Extract the [X, Y] coordinate from the center of the cell holding the provided text.  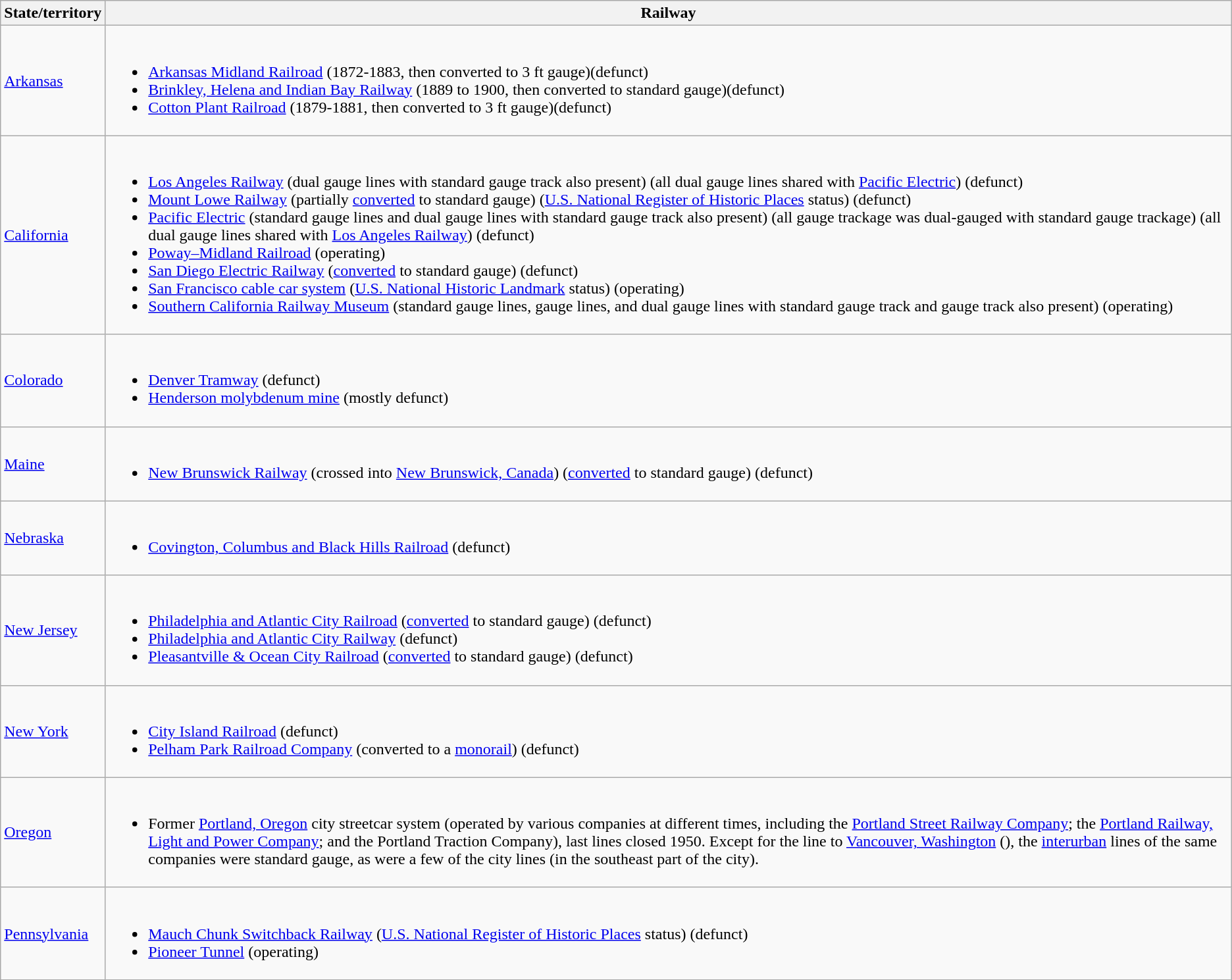
Oregon [53, 832]
New York [53, 731]
Pennsylvania [53, 933]
Covington, Columbus and Black Hills Railroad (defunct) [669, 538]
State/territory [53, 13]
Railway [669, 13]
New Brunswick Railway (crossed into New Brunswick, Canada) (converted to standard gauge) (defunct) [669, 463]
New Jersey [53, 631]
California [53, 235]
Colorado [53, 380]
Maine [53, 463]
Denver Tramway (defunct)Henderson molybdenum mine (mostly defunct) [669, 380]
Nebraska [53, 538]
Arkansas [53, 80]
Mauch Chunk Switchback Railway (U.S. National Register of Historic Places status) (defunct)Pioneer Tunnel (operating) [669, 933]
City Island Railroad (defunct)Pelham Park Railroad Company (converted to a monorail) (defunct) [669, 731]
